Detect which cell encompasses the target text, then output its (X, Y) center coordinate. 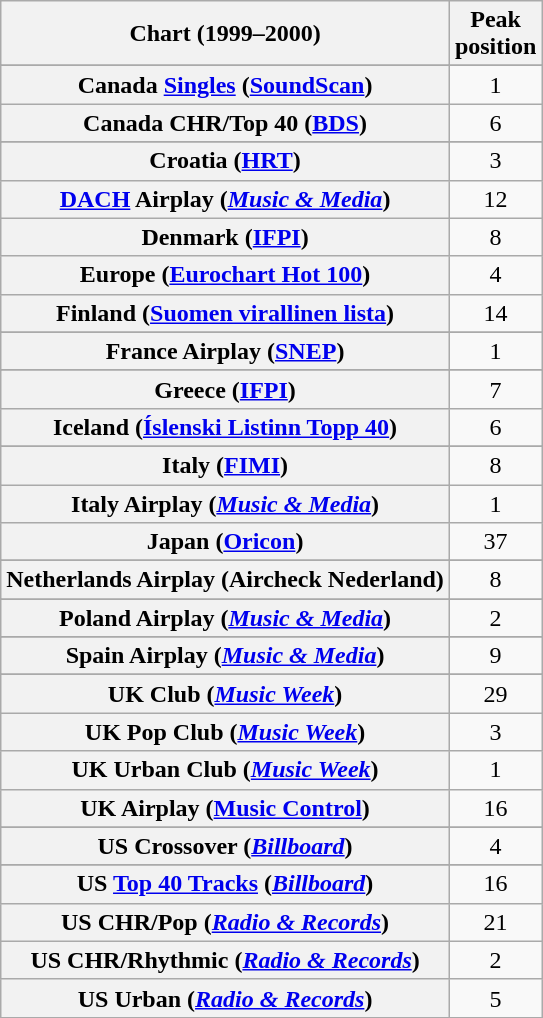
Italy Airplay (Music & Media) (226, 503)
37 (495, 542)
UK Pop Club (Music Week) (226, 732)
Denmark (IFPI) (226, 237)
Netherlands Airplay (Aircheck Nederland) (226, 580)
7 (495, 389)
Poland Airplay (Music & Media) (226, 618)
UK Airplay (Music Control) (226, 808)
Iceland (Íslenski Listinn Topp 40) (226, 427)
Chart (1999–2000) (226, 34)
Canada CHR/Top 40 (BDS) (226, 123)
DACH Airplay (Music & Media) (226, 199)
Croatia (HRT) (226, 161)
5 (495, 998)
Spain Airplay (Music & Media) (226, 656)
US CHR/Pop (Radio & Records) (226, 922)
US Crossover (Billboard) (226, 846)
9 (495, 656)
Italy (FIMI) (226, 465)
Canada Singles (SoundScan) (226, 85)
US Urban (Radio & Records) (226, 998)
Europe (Eurochart Hot 100) (226, 275)
Finland (Suomen virallinen lista) (226, 313)
UK Urban Club (Music Week) (226, 770)
12 (495, 199)
14 (495, 313)
US CHR/Rhythmic (Radio & Records) (226, 960)
Japan (Oricon) (226, 542)
UK Club (Music Week) (226, 694)
Greece (IFPI) (226, 389)
Peakposition (495, 34)
US Top 40 Tracks (Billboard) (226, 884)
21 (495, 922)
29 (495, 694)
France Airplay (SNEP) (226, 351)
